From the cell containing the given text, extract its center point as (X, Y) coordinate. 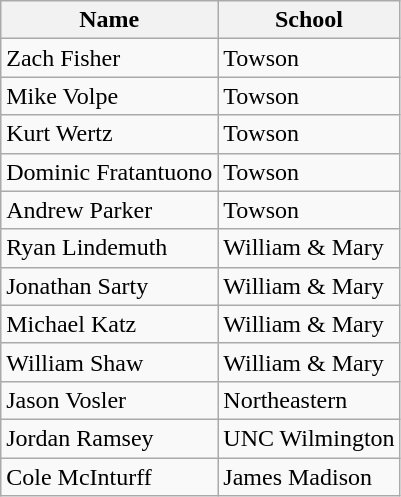
Andrew Parker (110, 210)
Jordan Ramsey (110, 438)
Ryan Lindemuth (110, 248)
Jason Vosler (110, 400)
School (309, 20)
Name (110, 20)
Kurt Wertz (110, 134)
Cole McInturff (110, 477)
James Madison (309, 477)
William Shaw (110, 362)
Zach Fisher (110, 58)
Michael Katz (110, 324)
Dominic Fratantuono (110, 172)
Jonathan Sarty (110, 286)
Mike Volpe (110, 96)
Northeastern (309, 400)
UNC Wilmington (309, 438)
